Pinpoint the cell where the given text exists, returning its (x, y) midpoint coordinate. 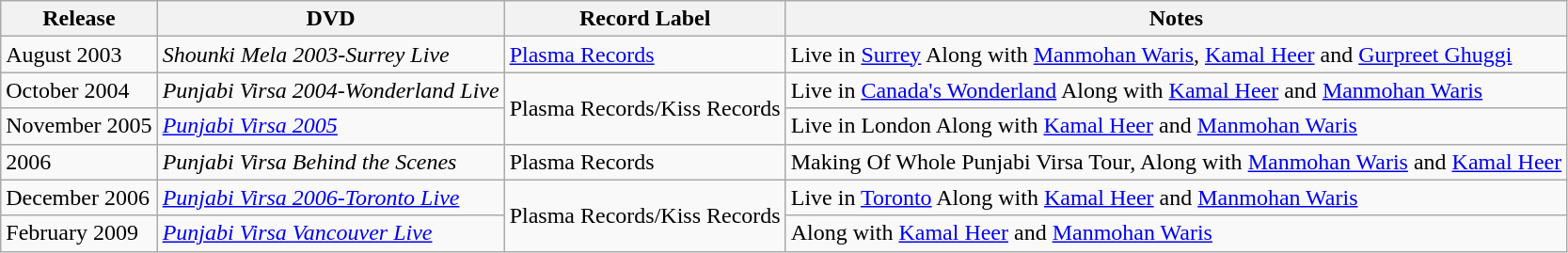
Along with Kamal Heer and Manmohan Waris (1176, 233)
Live in Surrey Along with Manmohan Waris, Kamal Heer and Gurpreet Ghuggi (1176, 55)
Live in London Along with Kamal Heer and Manmohan Waris (1176, 126)
Release (79, 19)
Punjabi Virsa 2006-Toronto Live (331, 198)
2006 (79, 162)
Live in Canada's Wonderland Along with Kamal Heer and Manmohan Waris (1176, 90)
October 2004 (79, 90)
November 2005 (79, 126)
Record Label (645, 19)
Live in Toronto Along with Kamal Heer and Manmohan Waris (1176, 198)
Punjabi Virsa 2005 (331, 126)
August 2003 (79, 55)
Shounki Mela 2003-Surrey Live (331, 55)
Punjabi Virsa Vancouver Live (331, 233)
DVD (331, 19)
Notes (1176, 19)
February 2009 (79, 233)
Punjabi Virsa Behind the Scenes (331, 162)
Punjabi Virsa 2004-Wonderland Live (331, 90)
December 2006 (79, 198)
Making Of Whole Punjabi Virsa Tour, Along with Manmohan Waris and Kamal Heer (1176, 162)
